Return (x, y) of the center of cell containing provided text 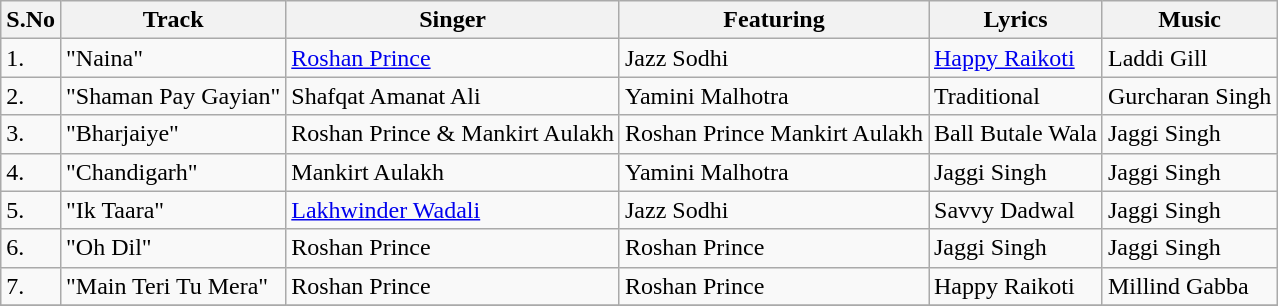
Track (172, 20)
Gurcharan Singh (1189, 96)
Singer (453, 20)
S.No (31, 20)
Millind Gabba (1189, 286)
"Naina" (172, 58)
7. (31, 286)
Roshan Prince Mankirt Aulakh (774, 134)
Music (1189, 20)
2. (31, 96)
Ball Butale Wala (1015, 134)
5. (31, 210)
Traditional (1015, 96)
"Bharjaiye" (172, 134)
"Main Teri Tu Mera" (172, 286)
Lyrics (1015, 20)
Laddi Gill (1189, 58)
Roshan Prince & Mankirt Aulakh (453, 134)
"Ik Taara" (172, 210)
Mankirt Aulakh (453, 172)
4. (31, 172)
3. (31, 134)
"Chandigarh" (172, 172)
Savvy Dadwal (1015, 210)
"Oh Dil" (172, 248)
Shafqat Amanat Ali (453, 96)
Lakhwinder Wadali (453, 210)
Featuring (774, 20)
1. (31, 58)
"Shaman Pay Gayian" (172, 96)
6. (31, 248)
